From the cell containing the given text, extract its center point as (x, y) coordinate. 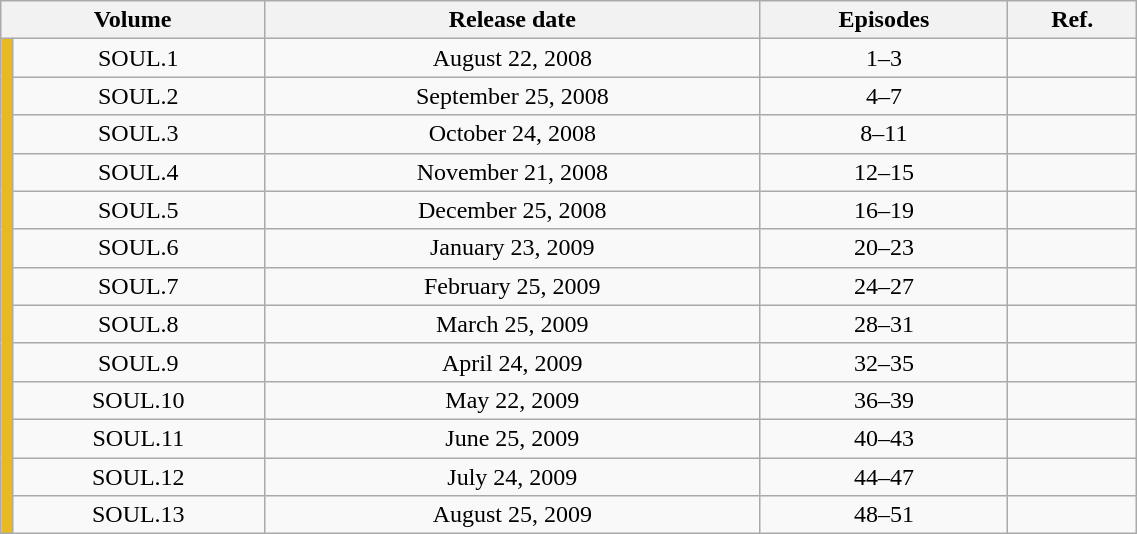
July 24, 2009 (512, 477)
SOUL.7 (138, 286)
February 25, 2009 (512, 286)
Episodes (884, 20)
12–15 (884, 172)
4–7 (884, 96)
36–39 (884, 400)
December 25, 2008 (512, 210)
48–51 (884, 515)
1–3 (884, 58)
SOUL.10 (138, 400)
SOUL.13 (138, 515)
SOUL.11 (138, 438)
September 25, 2008 (512, 96)
October 24, 2008 (512, 134)
SOUL.8 (138, 324)
SOUL.1 (138, 58)
Volume (133, 20)
24–27 (884, 286)
SOUL.12 (138, 477)
SOUL.9 (138, 362)
SOUL.4 (138, 172)
SOUL.2 (138, 96)
August 25, 2009 (512, 515)
March 25, 2009 (512, 324)
44–47 (884, 477)
January 23, 2009 (512, 248)
June 25, 2009 (512, 438)
32–35 (884, 362)
28–31 (884, 324)
16–19 (884, 210)
May 22, 2009 (512, 400)
SOUL.3 (138, 134)
SOUL.5 (138, 210)
Release date (512, 20)
Ref. (1072, 20)
20–23 (884, 248)
40–43 (884, 438)
April 24, 2009 (512, 362)
November 21, 2008 (512, 172)
SOUL.6 (138, 248)
August 22, 2008 (512, 58)
8–11 (884, 134)
